Search for the cell housing the specified text and yield its [X, Y] center coordinate. 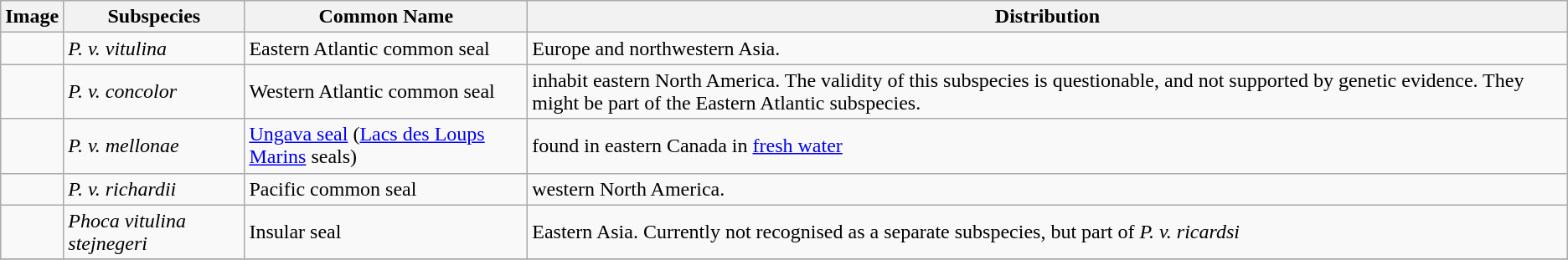
Common Name [386, 17]
Europe and northwestern Asia. [1048, 48]
Subspecies [154, 17]
Ungava seal (Lacs des Loups Marins seals) [386, 145]
western North America. [1048, 189]
Western Atlantic common seal [386, 92]
Insular seal [386, 232]
Eastern Atlantic common seal [386, 48]
Phoca vitulina stejnegeri [154, 232]
P. v. concolor [154, 92]
Distribution [1048, 17]
P. v. mellonae [154, 145]
Eastern Asia. Currently not recognised as a separate subspecies, but part of P. v. ricardsi [1048, 232]
Pacific common seal [386, 189]
Image [32, 17]
found in eastern Canada in fresh water [1048, 145]
P. v. richardii [154, 189]
P. v. vitulina [154, 48]
